Search for the cell housing the specified text and yield its (X, Y) center coordinate. 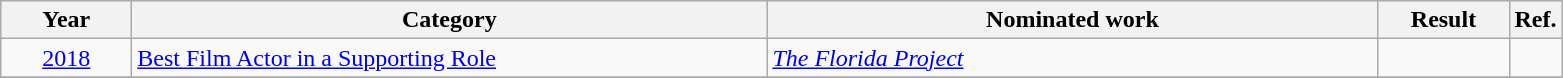
Category (450, 20)
Year (66, 20)
Ref. (1536, 20)
2018 (66, 58)
The Florida Project (1072, 58)
Result (1444, 20)
Best Film Actor in a Supporting Role (450, 58)
Nominated work (1072, 20)
